Pinpoint the cell where the given text exists, returning its (x, y) midpoint coordinate. 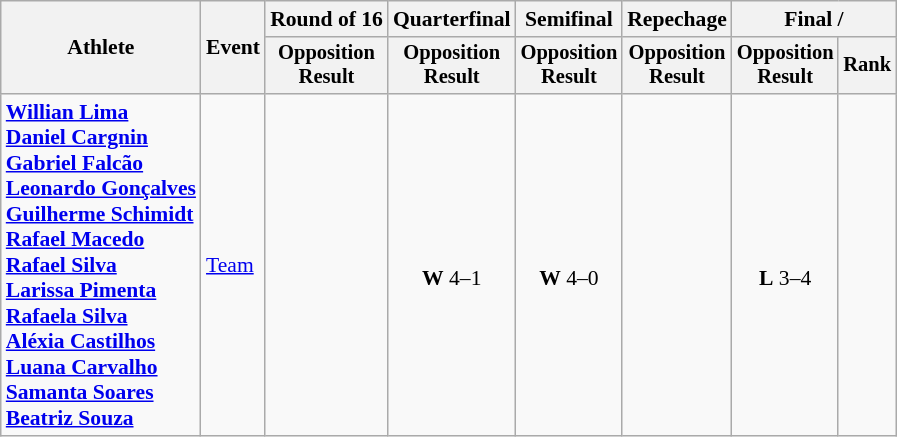
Quarterfinal (452, 19)
Athlete (101, 48)
W 4–1 (452, 265)
Team (233, 265)
Semifinal (570, 19)
Final / (814, 19)
Event (233, 48)
W 4–0 (570, 265)
Rank (867, 66)
L 3–4 (786, 265)
Repechage (677, 19)
Round of 16 (326, 19)
